Scan for the cell matching the given text and deliver its [x, y] coordinate at center. 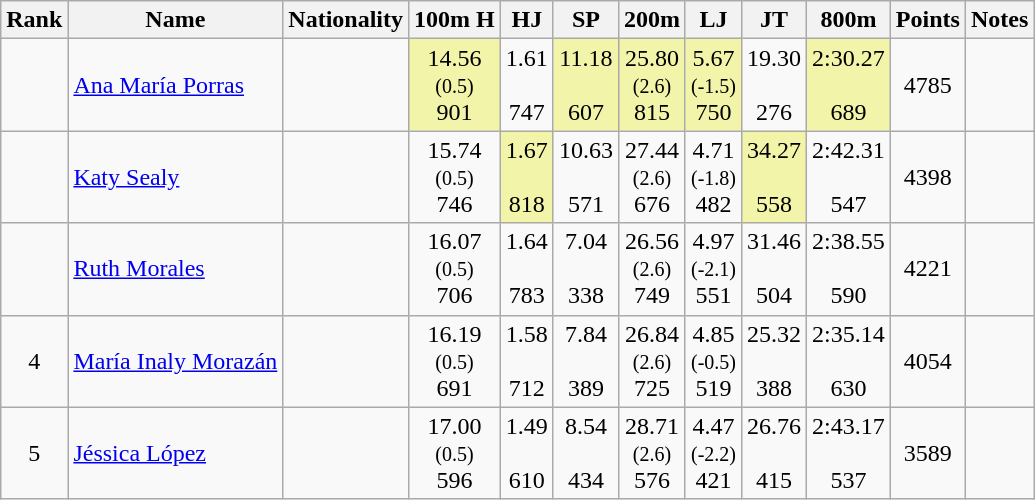
Points [928, 20]
4.97(-2.1)551 [713, 269]
28.71(2.6)576 [652, 453]
1.61747 [526, 85]
11.18607 [586, 85]
1.67818 [526, 177]
Rank [34, 20]
LJ [713, 20]
100m H [455, 20]
7.04338 [586, 269]
1.49610 [526, 453]
25.80(2.6)815 [652, 85]
7.84389 [586, 361]
4221 [928, 269]
4398 [928, 177]
2:42.31547 [849, 177]
26.56(2.6)749 [652, 269]
8.54434 [586, 453]
4.71(-1.8)482 [713, 177]
31.46504 [774, 269]
Name [176, 20]
HJ [526, 20]
5.67(-1.5)750 [713, 85]
5 [34, 453]
2:38.55590 [849, 269]
17.00(0.5)596 [455, 453]
14.56(0.5)901 [455, 85]
4785 [928, 85]
2:30.27689 [849, 85]
27.44(2.6)676 [652, 177]
Ana María Porras [176, 85]
2:35.14630 [849, 361]
María Inaly Morazán [176, 361]
15.74(0.5)746 [455, 177]
4.47(-2.2)421 [713, 453]
1.58712 [526, 361]
26.76415 [774, 453]
25.32388 [774, 361]
3589 [928, 453]
Katy Sealy [176, 177]
200m [652, 20]
1.64783 [526, 269]
Nationality [346, 20]
Ruth Morales [176, 269]
4 [34, 361]
JT [774, 20]
Notes [999, 20]
16.07(0.5)706 [455, 269]
10.63571 [586, 177]
800m [849, 20]
2:43.17537 [849, 453]
4.85(-0.5)519 [713, 361]
Jéssica López [176, 453]
26.84(2.6)725 [652, 361]
19.30276 [774, 85]
16.19(0.5)691 [455, 361]
SP [586, 20]
4054 [928, 361]
34.27558 [774, 177]
